Find where the given text appears and provide that cell's center as [X, Y] coordinate. 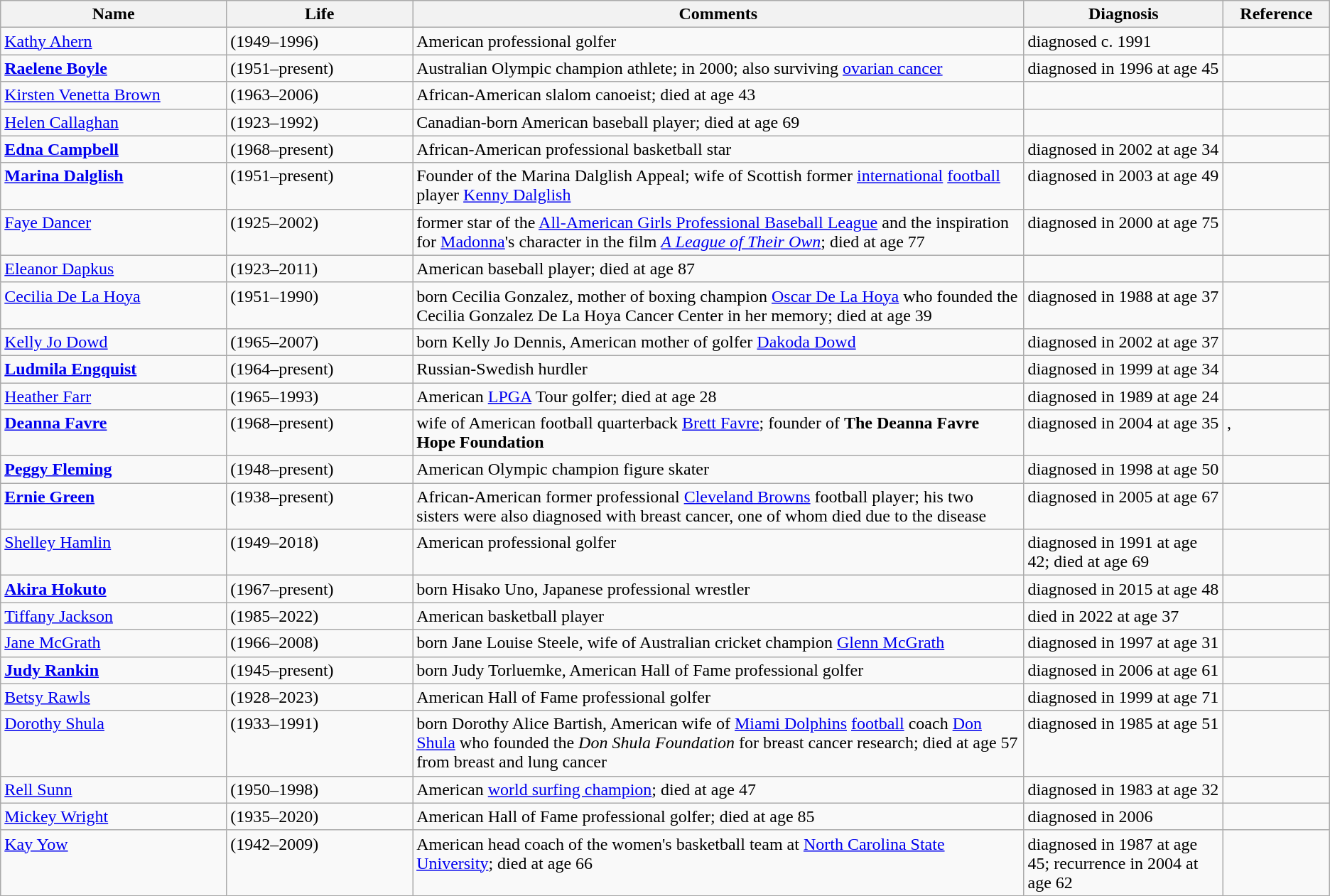
diagnosed in 1999 at age 71 [1124, 697]
diagnosed in 2002 at age 37 [1124, 342]
Faye Dancer [114, 232]
wife of American football quarterback Brett Favre; founder of The Deanna Favre Hope Foundation [718, 433]
diagnosed in 1985 at age 51 [1124, 743]
diagnosed in 1999 at age 34 [1124, 369]
American Hall of Fame professional golfer [718, 697]
American head coach of the women's basketball team at North Carolina State University; died at age 66 [718, 863]
Judy Rankin [114, 670]
(1925–2002) [320, 232]
Tiffany Jackson [114, 616]
Edna Campbell [114, 149]
diagnosed in 2015 at age 48 [1124, 589]
Russian-Swedish hurdler [718, 369]
born Jane Louise Steele, wife of Australian cricket champion Glenn McGrath [718, 643]
American Hall of Fame professional golfer; died at age 85 [718, 816]
diagnosed in 1987 at age 45; recurrence in 2004 at age 62 [1124, 863]
American Olympic champion figure skater [718, 470]
Helen Callaghan [114, 122]
Deanna Favre [114, 433]
(1949–1996) [320, 41]
Mickey Wright [114, 816]
, [1277, 433]
(1965–1993) [320, 396]
Heather Farr [114, 396]
(1942–2009) [320, 863]
(1965–2007) [320, 342]
(1951–1990) [320, 306]
born Kelly Jo Dennis, American mother of golfer Dakoda Dowd [718, 342]
(1928–2023) [320, 697]
African-American slalom canoeist; died at age 43 [718, 95]
Kirsten Venetta Brown [114, 95]
American world surfing champion; died at age 47 [718, 789]
Name [114, 14]
diagnosed in 2006 [1124, 816]
Dorothy Shula [114, 743]
Jane McGrath [114, 643]
(1933–1991) [320, 743]
Kay Yow [114, 863]
(1963–2006) [320, 95]
(1935–2020) [320, 816]
born Judy Torluemke, American Hall of Fame professional golfer [718, 670]
born Hisako Uno, Japanese professional wrestler [718, 589]
Kathy Ahern [114, 41]
Marina Dalglish [114, 186]
(1985–2022) [320, 616]
Life [320, 14]
diagnosed in 1996 at age 45 [1124, 68]
diagnosed in 1988 at age 37 [1124, 306]
Shelley Hamlin [114, 553]
Canadian-born American baseball player; died at age 69 [718, 122]
Diagnosis [1124, 14]
diagnosed in 2006 at age 61 [1124, 670]
Reference [1277, 14]
diagnosed in 2005 at age 67 [1124, 506]
Comments [718, 14]
Cecilia De La Hoya [114, 306]
(1967–present) [320, 589]
diagnosed in 1998 at age 50 [1124, 470]
diagnosed in 1983 at age 32 [1124, 789]
American baseball player; died at age 87 [718, 269]
Founder of the Marina Dalglish Appeal; wife of Scottish former international football player Kenny Dalglish [718, 186]
Raelene Boyle [114, 68]
died in 2022 at age 37 [1124, 616]
diagnosed c. 1991 [1124, 41]
Rell Sunn [114, 789]
Australian Olympic champion athlete; in 2000; also surviving ovarian cancer [718, 68]
(1964–present) [320, 369]
(1923–1992) [320, 122]
(1949–2018) [320, 553]
Ludmila Engquist [114, 369]
diagnosed in 2002 at age 34 [1124, 149]
Akira Hokuto [114, 589]
Betsy Rawls [114, 697]
diagnosed in 2004 at age 35 [1124, 433]
American LPGA Tour golfer; died at age 28 [718, 396]
(1950–1998) [320, 789]
Kelly Jo Dowd [114, 342]
Eleanor Dapkus [114, 269]
(1945–present) [320, 670]
American basketball player [718, 616]
Peggy Fleming [114, 470]
African-American professional basketball star [718, 149]
(1948–present) [320, 470]
diagnosed in 1989 at age 24 [1124, 396]
diagnosed in 1997 at age 31 [1124, 643]
diagnosed in 2003 at age 49 [1124, 186]
Ernie Green [114, 506]
(1938–present) [320, 506]
diagnosed in 1991 at age 42; died at age 69 [1124, 553]
diagnosed in 2000 at age 75 [1124, 232]
(1966–2008) [320, 643]
(1923–2011) [320, 269]
